Determine the (X, Y) coordinate at the center of the cell enclosing the given text.  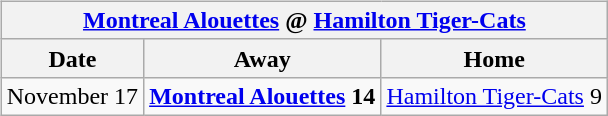
Date (72, 58)
Home (494, 58)
November 17 (72, 96)
Montreal Alouettes @ Hamilton Tiger-Cats (304, 20)
Away (262, 58)
Hamilton Tiger-Cats 9 (494, 96)
Montreal Alouettes 14 (262, 96)
